For the text-containing cell, return its midpoint in (X, Y) coordinate format. 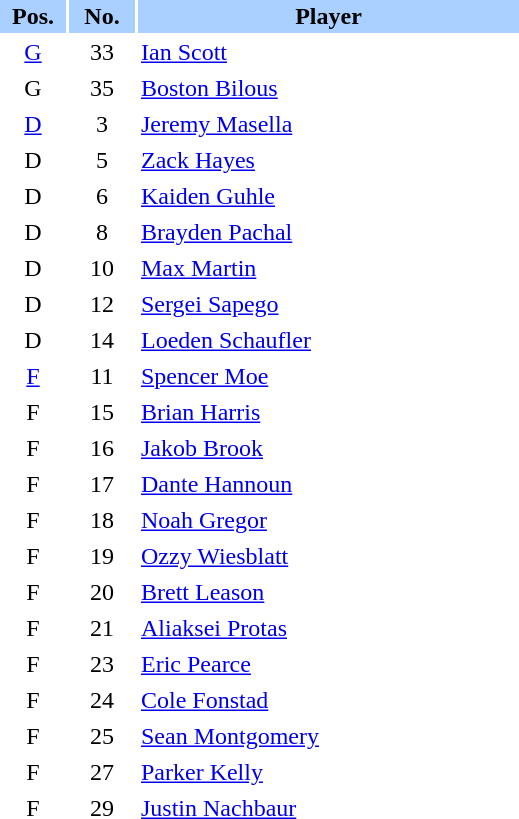
Boston Bilous (328, 88)
3 (102, 124)
21 (102, 628)
Jeremy Masella (328, 124)
Brett Leason (328, 592)
Ian Scott (328, 52)
24 (102, 700)
Aliaksei Protas (328, 628)
25 (102, 736)
Sean Montgomery (328, 736)
Cole Fonstad (328, 700)
Pos. (33, 16)
18 (102, 520)
Brian Harris (328, 412)
5 (102, 160)
Kaiden Guhle (328, 196)
Max Martin (328, 268)
14 (102, 340)
Sergei Sapego (328, 304)
17 (102, 484)
Noah Gregor (328, 520)
23 (102, 664)
Player (328, 16)
16 (102, 448)
15 (102, 412)
Zack Hayes (328, 160)
Loeden Schaufler (328, 340)
Ozzy Wiesblatt (328, 556)
27 (102, 772)
Jakob Brook (328, 448)
11 (102, 376)
Brayden Pachal (328, 232)
6 (102, 196)
Spencer Moe (328, 376)
No. (102, 16)
Parker Kelly (328, 772)
Eric Pearce (328, 664)
33 (102, 52)
10 (102, 268)
8 (102, 232)
35 (102, 88)
12 (102, 304)
20 (102, 592)
Dante Hannoun (328, 484)
19 (102, 556)
